Search for the cell housing the specified text and yield its [x, y] center coordinate. 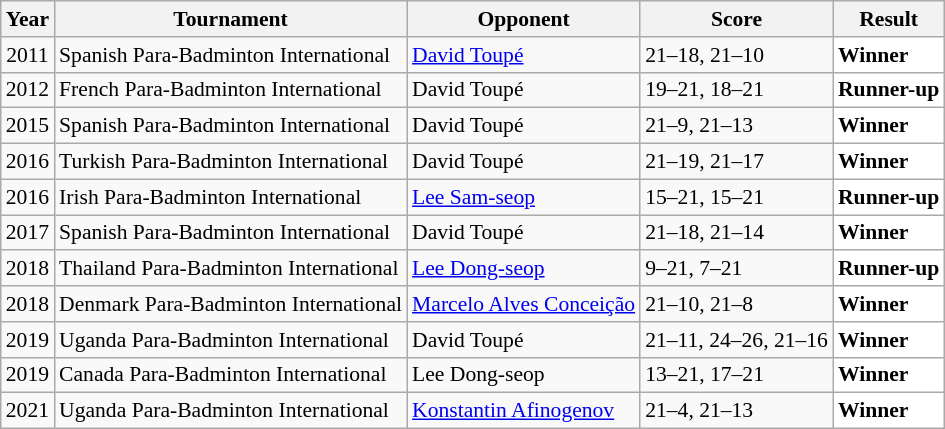
Marcelo Alves Conceição [524, 304]
13–21, 17–21 [736, 375]
Irish Para-Badminton International [230, 197]
Lee Sam-seop [524, 197]
2017 [28, 233]
2011 [28, 55]
19–21, 18–21 [736, 90]
Turkish Para-Badminton International [230, 162]
Year [28, 19]
Score [736, 19]
2012 [28, 90]
Opponent [524, 19]
21–9, 21–13 [736, 126]
21–11, 24–26, 21–16 [736, 340]
Thailand Para-Badminton International [230, 269]
21–10, 21–8 [736, 304]
French Para-Badminton International [230, 90]
15–21, 15–21 [736, 197]
Result [888, 19]
9–21, 7–21 [736, 269]
21–4, 21–13 [736, 411]
Denmark Para-Badminton International [230, 304]
Konstantin Afinogenov [524, 411]
2021 [28, 411]
Tournament [230, 19]
21–18, 21–14 [736, 233]
2015 [28, 126]
21–19, 21–17 [736, 162]
21–18, 21–10 [736, 55]
Canada Para-Badminton International [230, 375]
